Capture the cell that displays the provided text and extract its (x, y) central coordinate. 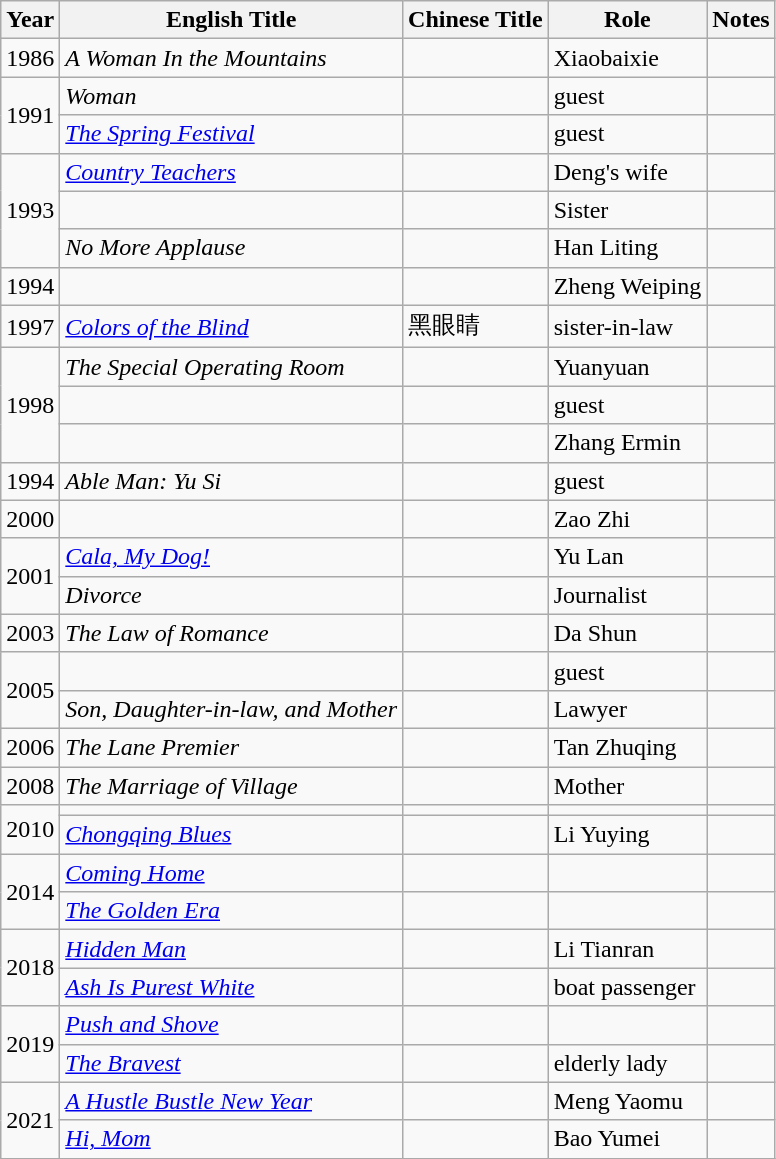
2000 (30, 519)
A Hustle Bustle New Year (232, 1101)
Li Yuying (628, 835)
1997 (30, 326)
Meng Yaomu (628, 1101)
sister-in-law (628, 326)
A Woman In the Mountains (232, 58)
Yu Lan (628, 557)
Push and Shove (232, 1025)
Colors of the Blind (232, 326)
1993 (30, 210)
elderly lady (628, 1063)
The Law of Romance (232, 633)
2010 (30, 830)
黑眼睛 (476, 326)
The Spring Festival (232, 134)
No More Applause (232, 248)
Hidden Man (232, 949)
Sister (628, 210)
Zhang Ermin (628, 443)
Da Shun (628, 633)
Bao Yumei (628, 1139)
Ash Is Purest White (232, 987)
Hi, Mom (232, 1139)
Coming Home (232, 873)
The Golden Era (232, 911)
2001 (30, 576)
Zao Zhi (628, 519)
The Lane Premier (232, 747)
1986 (30, 58)
The Special Operating Room (232, 367)
Role (628, 20)
Yuanyuan (628, 367)
Chinese Title (476, 20)
2021 (30, 1120)
Notes (741, 20)
Country Teachers (232, 172)
2014 (30, 892)
Year (30, 20)
The Bravest (232, 1063)
Deng's wife (628, 172)
2006 (30, 747)
Woman (232, 96)
Xiaobaixie (628, 58)
Son, Daughter-in-law, and Mother (232, 709)
2018 (30, 968)
Li Tianran (628, 949)
1991 (30, 115)
2005 (30, 690)
1998 (30, 405)
Mother (628, 785)
Journalist (628, 595)
2019 (30, 1044)
The Marriage of Village (232, 785)
2003 (30, 633)
Han Liting (628, 248)
Able Man: Yu Si (232, 481)
boat passenger (628, 987)
Chongqing Blues (232, 835)
2008 (30, 785)
Tan Zhuqing (628, 747)
Zheng Weiping (628, 286)
Lawyer (628, 709)
Cala, My Dog! (232, 557)
English Title (232, 20)
Divorce (232, 595)
